For the text-containing cell, return its midpoint in (X, Y) coordinate format. 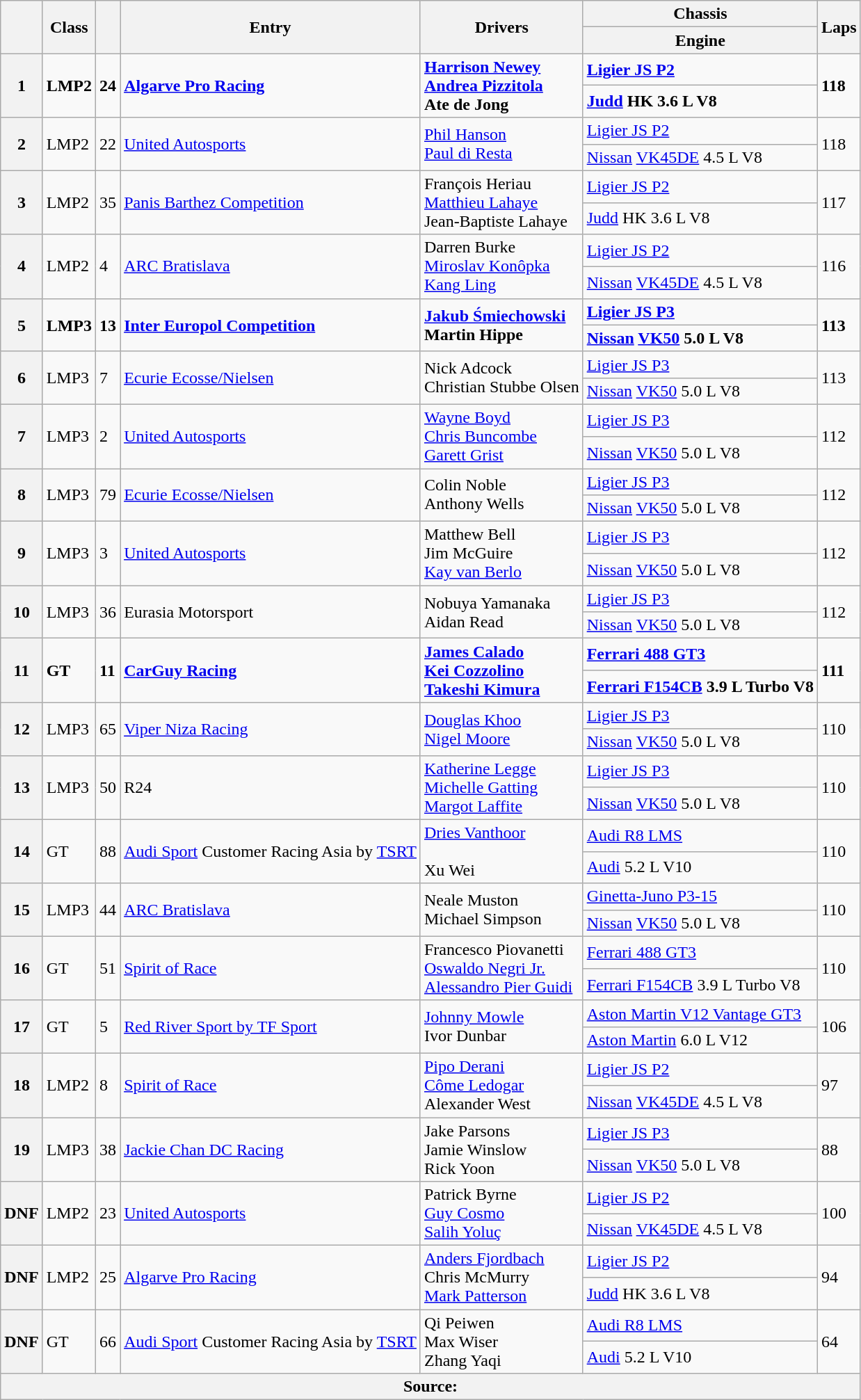
Jake Parsons Jamie Winslow Rick Yoon (501, 1149)
17 (22, 1027)
106 (839, 1027)
36 (108, 612)
38 (108, 1149)
15 (22, 910)
25 (108, 1278)
35 (108, 202)
Jackie Chan DC Racing (271, 1149)
18 (22, 1085)
12 (22, 729)
50 (108, 787)
Drivers (501, 27)
116 (839, 266)
79 (108, 495)
Chassis (700, 14)
Johnny Mowle Ivor Dunbar (501, 1027)
Katherine Legge Michelle Gatting Margot Laffite (501, 787)
Laps (839, 27)
94 (839, 1278)
23 (108, 1214)
14 (22, 851)
Nick Adcock Christian Stubbe Olsen (501, 378)
Qi Peiwen Max Wiser Zhang Yaqi (501, 1342)
James Calado Kei Cozzolino Takeshi Kimura (501, 670)
Aston Martin 6.0 L V12 (700, 1040)
Harrison Newey Andrea Pizzitola Ate de Jong (501, 86)
Aston Martin V12 Vantage GT3 (700, 1013)
117 (839, 202)
Entry (271, 27)
Eurasia Motorsport (271, 612)
Panis Barthez Competition (271, 202)
François Heriau Matthieu Lahaye Jean-Baptiste Lahaye (501, 202)
Phil Hanson Paul di Resta (501, 144)
CarGuy Racing (271, 670)
6 (22, 378)
19 (22, 1149)
Colin Noble Anthony Wells (501, 495)
Pipo Derani Côme Ledogar Alexander West (501, 1085)
Douglas Khoo Nigel Moore (501, 729)
Darren Burke Miroslav Konôpka Kang Ling (501, 266)
16 (22, 968)
Dries Vanthoor Xu Wei (501, 851)
Anders Fjordbach Chris McMurry Mark Patterson (501, 1278)
Neale Muston Michael Simpson (501, 910)
Red River Sport by TF Sport (271, 1027)
9 (22, 554)
Francesco Piovanetti Oswaldo Negri Jr. Alessandro Pier Guidi (501, 968)
10 (22, 612)
64 (839, 1342)
100 (839, 1214)
1 (22, 86)
44 (108, 910)
Source: (430, 1387)
Jakub Śmiechowski Martin Hippe (501, 325)
24 (108, 86)
Engine (700, 40)
111 (839, 670)
R24 (271, 787)
97 (839, 1085)
51 (108, 968)
Wayne Boyd Chris Buncombe Garett Grist (501, 436)
Nobuya Yamanaka Aidan Read (501, 612)
Inter Europol Competition (271, 325)
Viper Niza Racing (271, 729)
Class (69, 27)
Matthew Bell Jim McGuire Kay van Berlo (501, 554)
22 (108, 144)
65 (108, 729)
Ginetta-Juno P3-15 (700, 896)
66 (108, 1342)
Patrick Byrne Guy Cosmo Salih Yoluç (501, 1214)
